Search for the cell housing the specified text and yield its (X, Y) center coordinate. 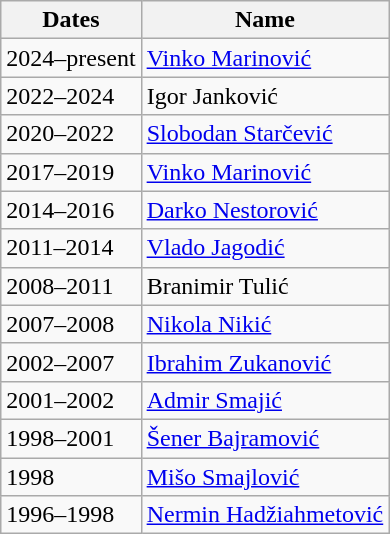
2002–2007 (71, 362)
1998–2001 (71, 438)
Nermin Hadžiahmetović (265, 515)
2014–2016 (71, 210)
Mišo Smajlović (265, 477)
1998 (71, 477)
Dates (71, 20)
Slobodan Starčević (265, 134)
Admir Smajić (265, 400)
1996–1998 (71, 515)
Nikola Nikić (265, 324)
2001–2002 (71, 400)
Šener Bajramović (265, 438)
2008–2011 (71, 286)
Ibrahim Zukanović (265, 362)
Vlado Jagodić (265, 248)
Branimir Tulić (265, 286)
2007–2008 (71, 324)
2022–2024 (71, 96)
Name (265, 20)
Igor Janković (265, 96)
Darko Nestorović (265, 210)
2020–2022 (71, 134)
2011–2014 (71, 248)
2017–2019 (71, 172)
2024–present (71, 58)
